Pinpoint the cell where the given text exists, returning its [x, y] midpoint coordinate. 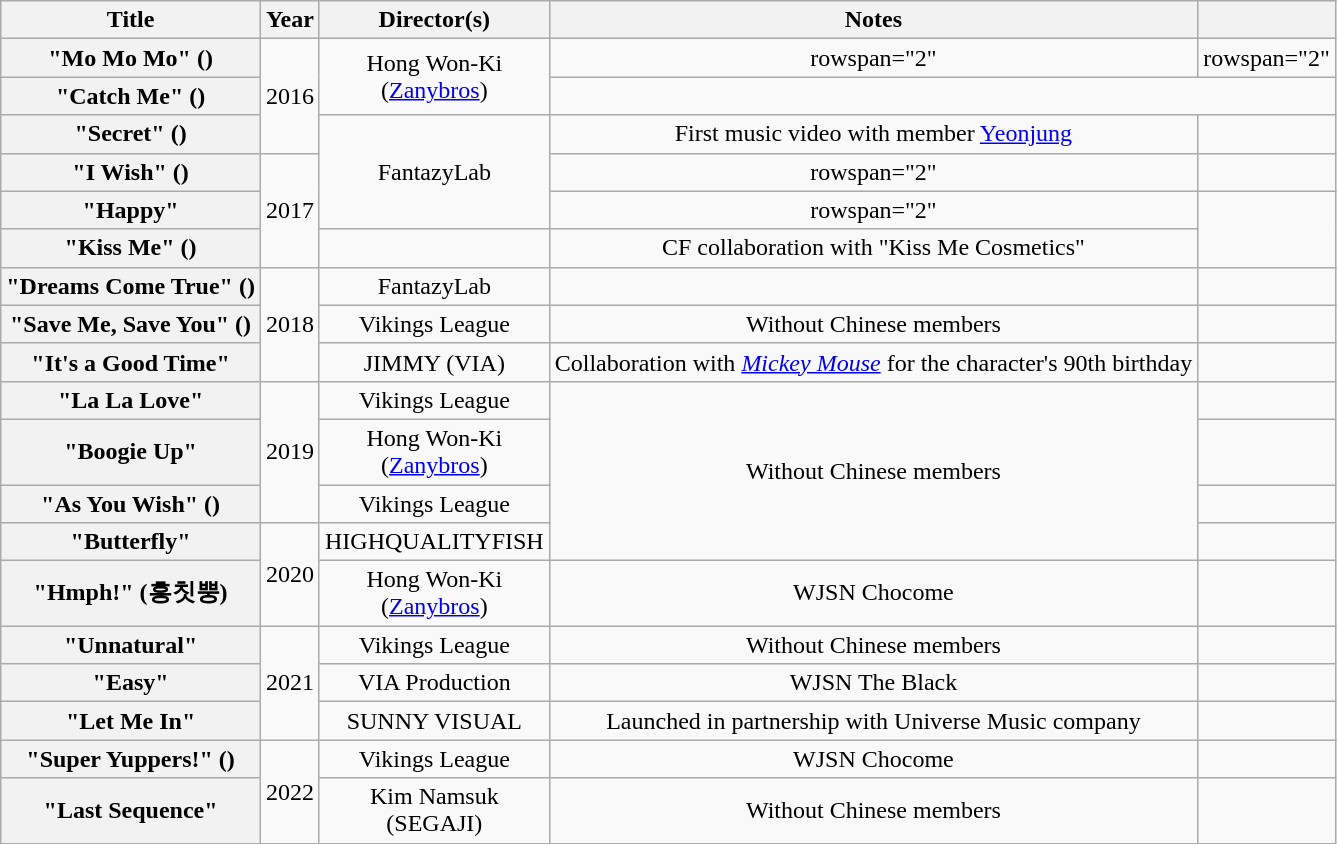
"La La Love" [131, 400]
"Save Me, Save You" () [131, 324]
JIMMY (VIA) [434, 362]
Notes [874, 20]
Collaboration with Mickey Mouse for the character's 90th birthday [874, 362]
2020 [290, 574]
First music video with member Yeonjung [874, 134]
WJSN The Black [874, 683]
"Dreams Come True" () [131, 286]
Director(s) [434, 20]
"Let Me In" [131, 721]
"Unnatural" [131, 645]
"Catch Me" () [131, 96]
Launched in partnership with Universe Music company [874, 721]
2022 [290, 792]
HIGHQUALITYFISH [434, 542]
"Happy" [131, 210]
"I Wish" () [131, 172]
"As You Wish" () [131, 503]
"Mo Mo Mo" () [131, 58]
Title [131, 20]
2017 [290, 210]
"Butterfly" [131, 542]
"Hmph!" (흥칫뿡) [131, 594]
SUNNY VISUAL [434, 721]
2019 [290, 452]
"Super Yuppers!" () [131, 759]
Kim Namsuk(SEGAJI) [434, 810]
CF collaboration with "Kiss Me Cosmetics" [874, 248]
VIA Production [434, 683]
"Kiss Me" () [131, 248]
2021 [290, 683]
Year [290, 20]
2018 [290, 324]
"Secret" () [131, 134]
"Last Sequence" [131, 810]
"Boogie Up" [131, 452]
"Easy" [131, 683]
2016 [290, 96]
"It's a Good Time" [131, 362]
